Detect which cell encompasses the target text, then output its (X, Y) center coordinate. 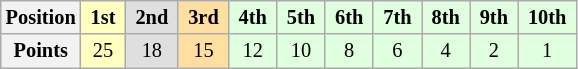
7th (397, 17)
Points (41, 51)
10 (301, 51)
6th (349, 17)
25 (104, 51)
18 (152, 51)
2nd (152, 17)
4 (446, 51)
15 (203, 51)
Position (41, 17)
8 (349, 51)
9th (494, 17)
4th (253, 17)
8th (446, 17)
2 (494, 51)
1 (547, 51)
12 (253, 51)
1st (104, 17)
3rd (203, 17)
5th (301, 17)
10th (547, 17)
6 (397, 51)
